Output the (X, Y) coordinate of the center of the cell containing the given text.  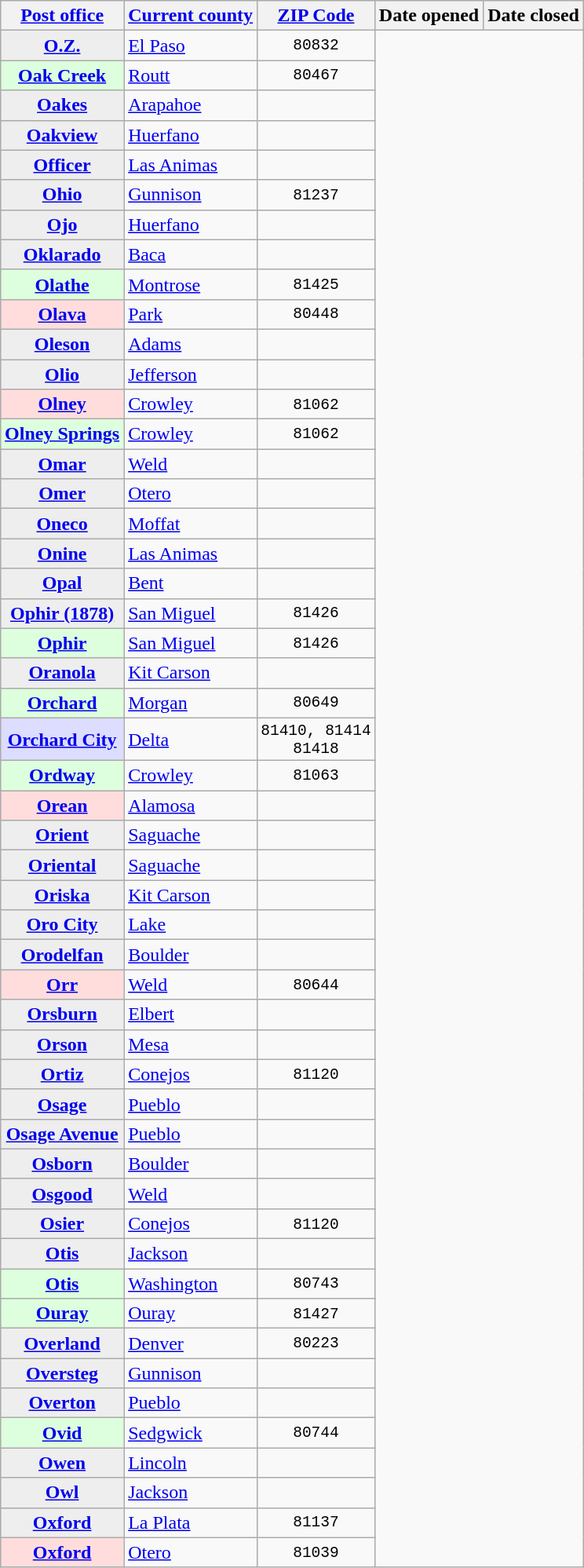
80832 (316, 46)
Bent (191, 583)
Orsburn (63, 1014)
Elbert (191, 1014)
Ophir (63, 643)
Park (191, 314)
Lake (191, 925)
Oak Creek (63, 75)
Jefferson (191, 375)
Montrose (191, 284)
Osier (63, 1223)
Arapahoe (191, 105)
Orean (63, 806)
Oneco (63, 524)
80743 (316, 1284)
Mesa (191, 1044)
Washington (191, 1284)
Oro City (63, 925)
Olio (63, 375)
Osgood (63, 1193)
81425 (316, 284)
Ortiz (63, 1074)
Owen (63, 1463)
Morgan (191, 703)
81237 (316, 195)
Olava (63, 314)
Onine (63, 554)
Oleson (63, 344)
Date closed (534, 16)
Oklarado (63, 254)
Osage (63, 1104)
Orr (63, 985)
80744 (316, 1433)
Post office (63, 16)
Oriental (63, 865)
Overton (63, 1403)
Orient (63, 835)
Oriska (63, 895)
81137 (316, 1522)
Ovid (63, 1433)
Orchard (63, 703)
O.Z. (63, 46)
Ordway (63, 776)
ZIP Code (316, 16)
Moffat (191, 524)
Omer (63, 494)
Lincoln (191, 1463)
Olathe (63, 284)
Alamosa (191, 806)
Officer (63, 165)
Overland (63, 1343)
Oversteg (63, 1373)
Sedgwick (191, 1433)
Ophir (1878) (63, 613)
El Paso (191, 46)
81039 (316, 1552)
80649 (316, 703)
81427 (316, 1314)
Osage Avenue (63, 1134)
Orson (63, 1044)
Baca (191, 254)
Denver (191, 1343)
Ohio (63, 195)
La Plata (191, 1522)
Date opened (429, 16)
Opal (63, 583)
Current county (191, 16)
Routt (191, 75)
Olney (63, 404)
Adams (191, 344)
80644 (316, 985)
Orodelfan (63, 955)
Olney Springs (63, 434)
Ojo (63, 225)
Oranola (63, 673)
Oakes (63, 105)
Owl (63, 1493)
80223 (316, 1343)
80467 (316, 75)
80448 (316, 314)
Delta (191, 739)
Osborn (63, 1164)
Oakview (63, 135)
Orchard City (63, 739)
81063 (316, 776)
Omar (63, 464)
81410, 8141481418 (316, 739)
